Search for the cell housing the specified text and yield its [X, Y] center coordinate. 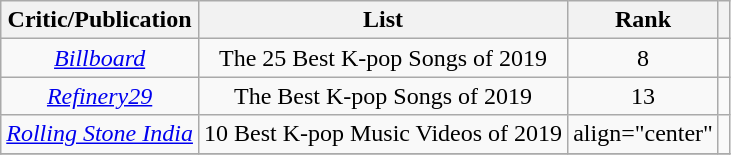
The 25 Best K-pop Songs of 2019 [382, 58]
Billboard [100, 58]
8 [644, 58]
The Best K-pop Songs of 2019 [382, 96]
align="center" [644, 134]
Refinery29 [100, 96]
Rolling Stone India [100, 134]
Critic/Publication [100, 20]
Rank [644, 20]
10 Best K-pop Music Videos of 2019 [382, 134]
List [382, 20]
13 [644, 96]
